Scan for the cell matching the given text and deliver its [x, y] coordinate at center. 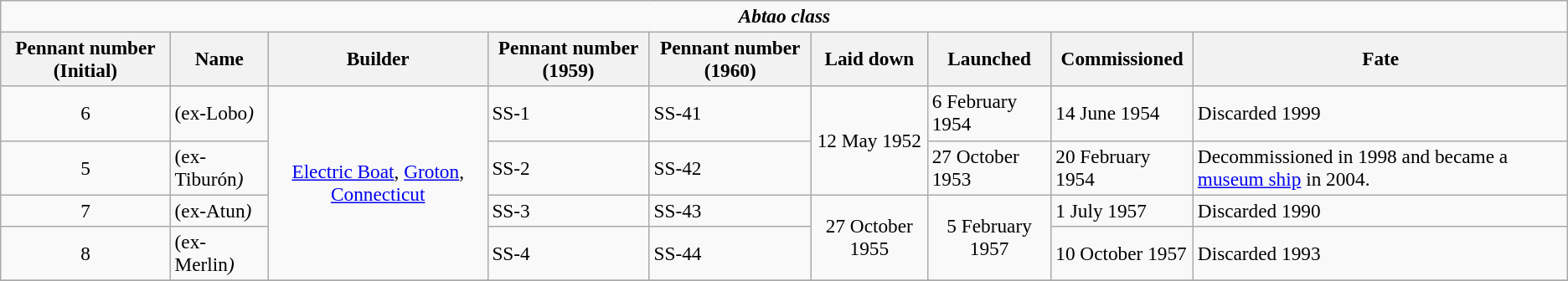
(ex-Merlin) [219, 253]
Name [219, 59]
SS-3 [568, 210]
SS-42 [730, 167]
SS-41 [730, 114]
14 June 1954 [1122, 114]
Builder [378, 59]
(ex-Lobo) [219, 114]
Discarded 1990 [1380, 210]
SS-43 [730, 210]
7 [85, 210]
(ex-Atun) [219, 210]
SS-2 [568, 167]
10 October 1957 [1122, 253]
SS-44 [730, 253]
Laid down [869, 59]
SS-1 [568, 114]
20 February 1954 [1122, 167]
Decommissioned in 1998 and became a museum ship in 2004. [1380, 167]
1 July 1957 [1122, 210]
SS-4 [568, 253]
Abtao class [784, 16]
Pennant number (Initial) [85, 59]
5 February 1957 [989, 238]
8 [85, 253]
Fate [1380, 59]
Pennant number (1960) [730, 59]
Discarded 1999 [1380, 114]
5 [85, 167]
(ex-Tiburón) [219, 167]
Launched [989, 59]
27 October 1953 [989, 167]
12 May 1952 [869, 140]
6 February 1954 [989, 114]
Commissioned [1122, 59]
Discarded 1993 [1380, 253]
Electric Boat, Groton, Connecticut [378, 183]
27 October 1955 [869, 238]
Pennant number (1959) [568, 59]
6 [85, 114]
